Pinpoint the cell where the given text exists, returning its [x, y] midpoint coordinate. 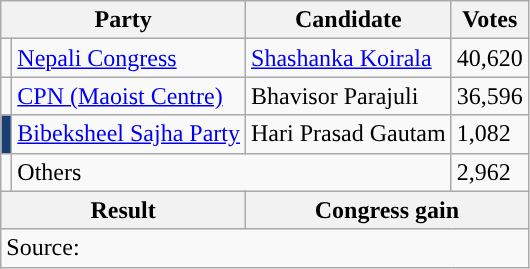
Others [232, 172]
Congress gain [388, 210]
2,962 [490, 172]
Bhavisor Parajuli [349, 96]
36,596 [490, 96]
Hari Prasad Gautam [349, 134]
1,082 [490, 134]
Votes [490, 20]
Result [124, 210]
Bibeksheel Sajha Party [129, 134]
Nepali Congress [129, 58]
Candidate [349, 20]
Party [124, 20]
Shashanka Koirala [349, 58]
Source: [264, 248]
40,620 [490, 58]
CPN (Maoist Centre) [129, 96]
